Capture the cell that displays the provided text and extract its [X, Y] central coordinate. 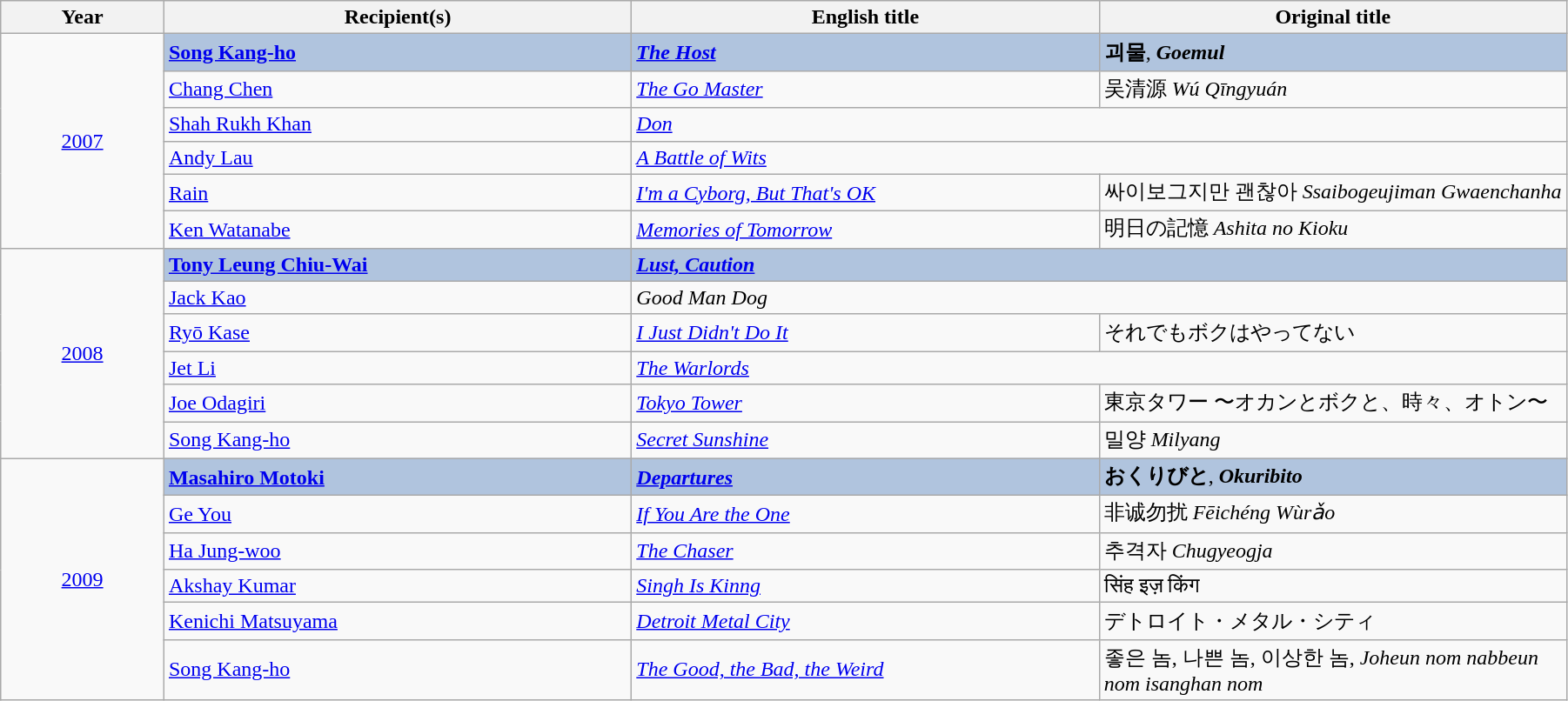
추격자 Chugyeogja [1333, 551]
Tony Leung Chiu-Wai [397, 264]
Lust, Caution [1100, 264]
Good Man Dog [1100, 297]
Ryō Kase [397, 332]
Original title [1333, 17]
Secret Sunshine [865, 440]
Jet Li [397, 368]
2007 [83, 141]
괴물, Goemul [1333, 52]
Detroit Metal City [865, 621]
2009 [83, 579]
Recipient(s) [397, 17]
Don [1100, 124]
Memories of Tomorrow [865, 230]
Departures [865, 477]
If You Are the One [865, 515]
Tokyo Tower [865, 404]
Andy Lau [397, 157]
The Chaser [865, 551]
The Host [865, 52]
सिंह इज़ किंग [1333, 586]
デトロイト・メタル・シティ [1333, 621]
非诚勿扰 Fēichéng Wùrǎo [1333, 515]
Joe Odagiri [397, 404]
Akshay Kumar [397, 586]
明日の記憶 Ashita no Kioku [1333, 230]
Shah Rukh Khan [397, 124]
Ken Watanabe [397, 230]
싸이보그지만 괜찮아 Ssaibogeujiman Gwaenchanha [1333, 193]
Rain [397, 193]
おくりびと, Okuribito [1333, 477]
Kenichi Matsuyama [397, 621]
Chang Chen [397, 89]
The Warlords [1100, 368]
Singh Is Kinng [865, 586]
The Good, the Bad, the Weird [865, 670]
Year [83, 17]
A Battle of Wits [1100, 157]
Ha Jung-woo [397, 551]
I Just Didn't Do It [865, 332]
밀양 Milyang [1333, 440]
좋은 놈, 나쁜 놈, 이상한 놈, Joheun nom nabbeun nom isanghan nom [1333, 670]
English title [865, 17]
The Go Master [865, 89]
Ge You [397, 515]
I'm a Cyborg, But That's OK [865, 193]
2008 [83, 353]
Masahiro Motoki [397, 477]
Jack Kao [397, 297]
吴清源 Wú Qīngyuán [1333, 89]
それでもボクはやってない [1333, 332]
東京タワー 〜オカンとボクと、時々、オトン〜 [1333, 404]
